Detect which cell encompasses the target text, then output its [X, Y] center coordinate. 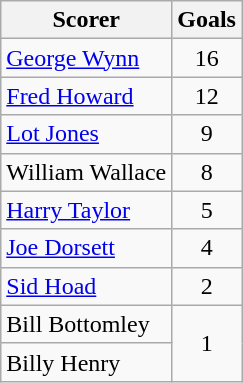
Bill Bottomley [86, 324]
Billy Henry [86, 362]
4 [207, 248]
8 [207, 172]
Fred Howard [86, 96]
Goals [207, 20]
Scorer [86, 20]
12 [207, 96]
Lot Jones [86, 134]
16 [207, 58]
George Wynn [86, 58]
5 [207, 210]
Sid Hoad [86, 286]
1 [207, 343]
Harry Taylor [86, 210]
Joe Dorsett [86, 248]
9 [207, 134]
2 [207, 286]
William Wallace [86, 172]
